Search for the cell housing the specified text and yield its (x, y) center coordinate. 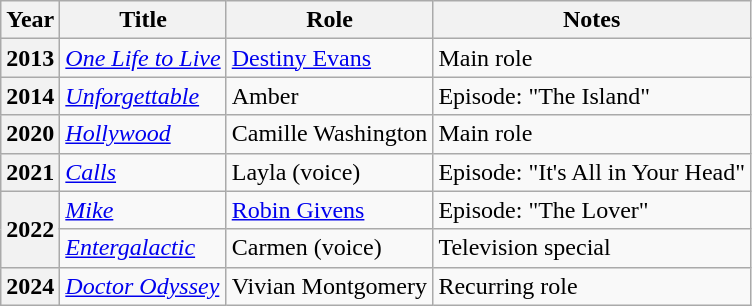
2021 (30, 172)
Episode: "The Lover" (592, 210)
2013 (30, 58)
Role (330, 20)
Recurring role (592, 286)
Notes (592, 20)
Robin Givens (330, 210)
Episode: "It's All in Your Head" (592, 172)
Entergalactic (143, 248)
Hollywood (143, 134)
2024 (30, 286)
Destiny Evans (330, 58)
Episode: "The Island" (592, 96)
Camille Washington (330, 134)
Television special (592, 248)
Unforgettable (143, 96)
Mike (143, 210)
Title (143, 20)
Doctor Odyssey (143, 286)
2022 (30, 229)
2014 (30, 96)
Vivian Montgomery (330, 286)
2020 (30, 134)
Carmen (voice) (330, 248)
Calls (143, 172)
Layla (voice) (330, 172)
Year (30, 20)
One Life to Live (143, 58)
Amber (330, 96)
